Search for the cell housing the specified text and yield its [X, Y] center coordinate. 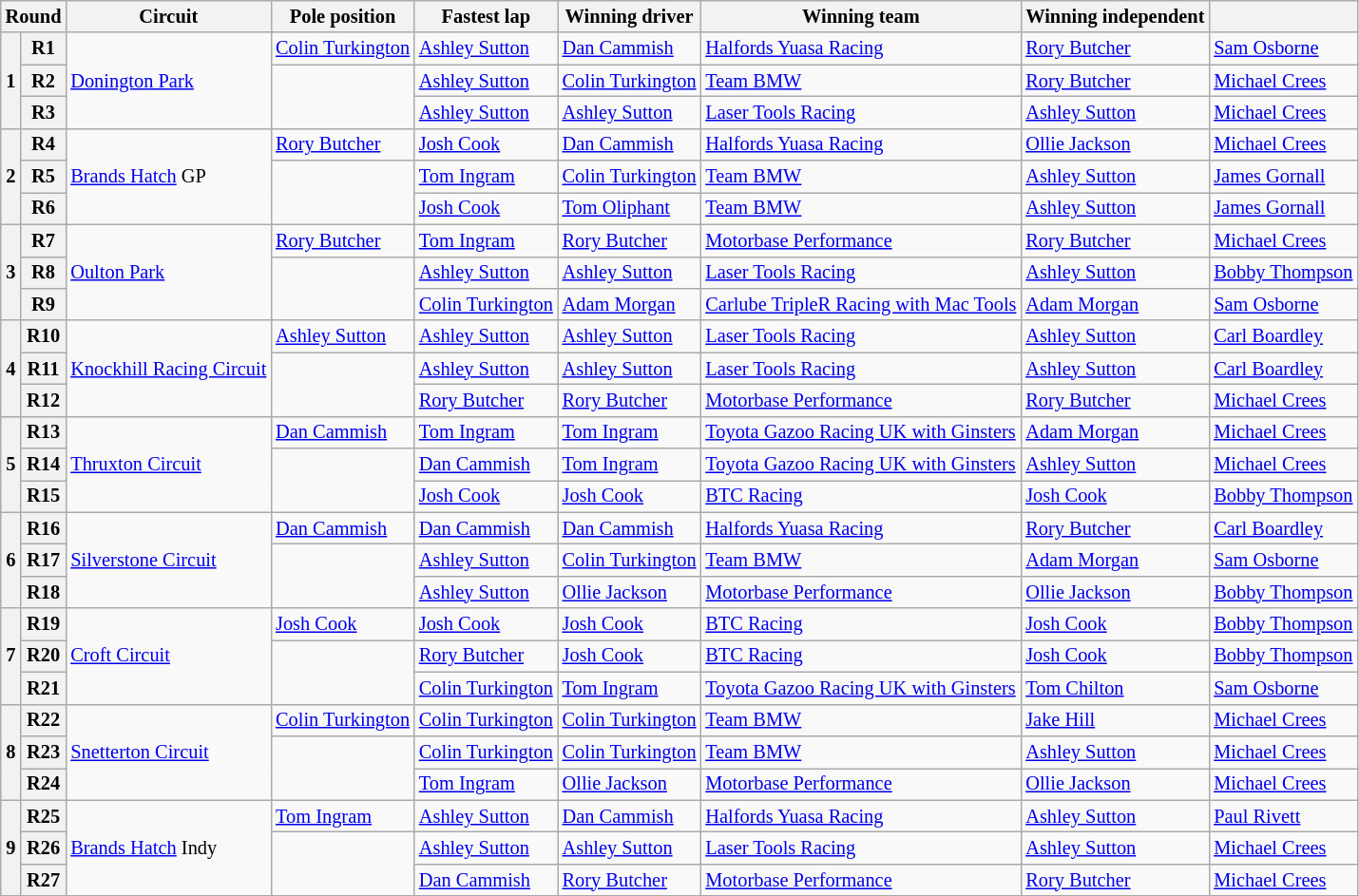
R5 [44, 177]
R6 [44, 208]
6 [11, 561]
Pole position [342, 16]
Winning driver [629, 16]
5 [11, 464]
R26 [44, 848]
Carlube TripleR Racing with Mac Tools [861, 304]
R19 [44, 624]
R22 [44, 720]
2 [11, 177]
Brands Hatch Indy [168, 848]
Paul Rivett [1283, 816]
Brands Hatch GP [168, 177]
R23 [44, 752]
R8 [44, 273]
Winning independent [1115, 16]
R13 [44, 432]
7 [11, 656]
Oulton Park [168, 272]
R1 [44, 48]
R10 [44, 336]
Tom Chilton [1115, 688]
Tom Oliphant [629, 208]
R14 [44, 465]
3 [11, 272]
R15 [44, 496]
Round [34, 16]
R24 [44, 784]
R21 [44, 688]
R2 [44, 81]
R9 [44, 304]
R25 [44, 816]
R3 [44, 112]
Silverstone Circuit [168, 561]
R11 [44, 369]
Thruxton Circuit [168, 464]
R17 [44, 560]
R18 [44, 592]
Jake Hill [1115, 720]
R4 [44, 144]
R27 [44, 880]
4 [11, 369]
Croft Circuit [168, 656]
8 [11, 753]
Circuit [168, 16]
Snetterton Circuit [168, 753]
1 [11, 80]
R16 [44, 528]
9 [11, 848]
R7 [44, 240]
Donington Park [168, 80]
R20 [44, 656]
R12 [44, 400]
Fastest lap [487, 16]
Knockhill Racing Circuit [168, 369]
Winning team [861, 16]
